Find where the given text appears and provide that cell's center as (X, Y) coordinate. 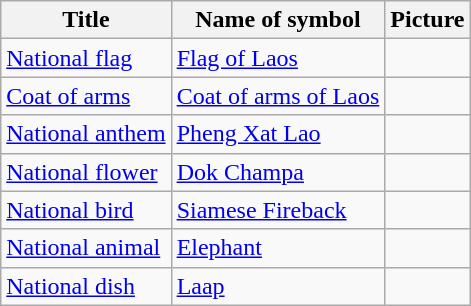
Coat of arms of Laos (278, 96)
Coat of arms (86, 96)
Pheng Xat Lao (278, 134)
Elephant (278, 248)
Flag of Laos (278, 58)
National dish (86, 286)
Siamese Fireback (278, 210)
Title (86, 20)
National flower (86, 172)
Dok Champa (278, 172)
Laap (278, 286)
National bird (86, 210)
National animal (86, 248)
National anthem (86, 134)
National flag (86, 58)
Picture (428, 20)
Name of symbol (278, 20)
